Capture the cell that displays the provided text and extract its [X, Y] central coordinate. 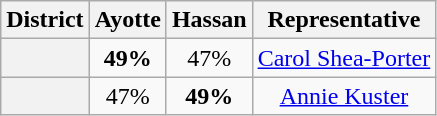
Annie Kuster [344, 96]
Ayotte [128, 20]
Carol Shea-Porter [344, 58]
District [45, 20]
Representative [344, 20]
Hassan [209, 20]
